Provide the (X, Y) coordinate of the cell's center where the given text is located.  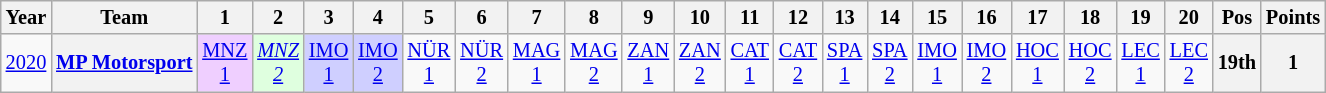
ZAN1 (648, 63)
19th (1237, 63)
Pos (1237, 17)
17 (1038, 17)
HOC2 (1090, 63)
NÜR2 (482, 63)
CAT2 (798, 63)
12 (798, 17)
4 (378, 17)
18 (1090, 17)
LEC1 (1140, 63)
MNZ1 (224, 63)
6 (482, 17)
11 (750, 17)
10 (700, 17)
Year (26, 17)
7 (536, 17)
MNZ2 (278, 63)
SPA1 (844, 63)
2020 (26, 63)
8 (594, 17)
CAT1 (750, 63)
LEC2 (1189, 63)
15 (936, 17)
Team (124, 17)
20 (1189, 17)
13 (844, 17)
14 (890, 17)
MAG1 (536, 63)
ZAN2 (700, 63)
3 (328, 17)
9 (648, 17)
MP Motorsport (124, 63)
MAG2 (594, 63)
Points (1293, 17)
SPA2 (890, 63)
19 (1140, 17)
2 (278, 17)
16 (986, 17)
5 (430, 17)
NÜR1 (430, 63)
HOC1 (1038, 63)
